Detect which cell encompasses the target text, then output its (x, y) center coordinate. 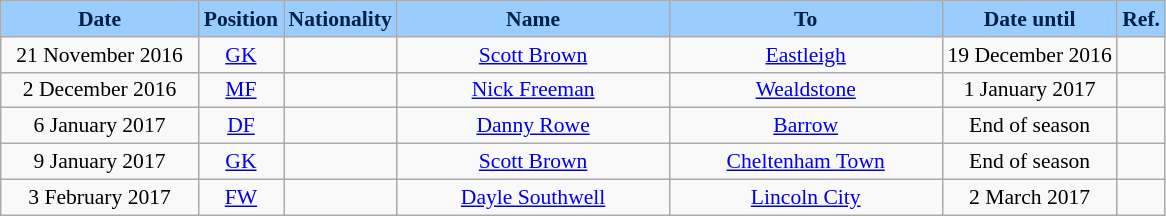
Date (100, 19)
Danny Rowe (534, 126)
Lincoln City (806, 197)
Nick Freeman (534, 90)
FW (240, 197)
Eastleigh (806, 55)
Position (240, 19)
Barrow (806, 126)
Name (534, 19)
6 January 2017 (100, 126)
19 December 2016 (1030, 55)
2 March 2017 (1030, 197)
Wealdstone (806, 90)
MF (240, 90)
Date until (1030, 19)
9 January 2017 (100, 162)
3 February 2017 (100, 197)
Ref. (1141, 19)
To (806, 19)
2 December 2016 (100, 90)
1 January 2017 (1030, 90)
Cheltenham Town (806, 162)
DF (240, 126)
Dayle Southwell (534, 197)
21 November 2016 (100, 55)
Nationality (340, 19)
